Determine the [X, Y] coordinate at the center of the cell enclosing the given text.  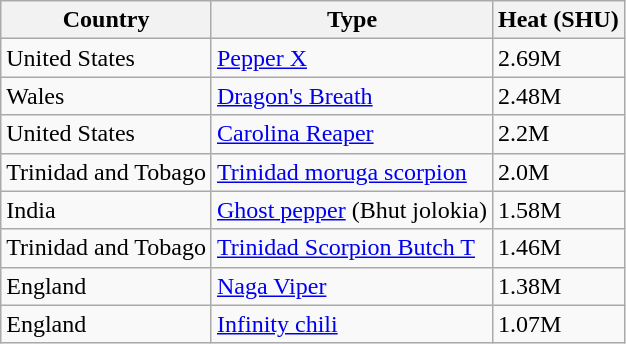
2.69M [559, 58]
Ghost pepper (Bhut jolokia) [352, 210]
Trinidad moruga scorpion [352, 172]
Dragon's Breath [352, 96]
2.2M [559, 134]
Infinity chili [352, 324]
2.0M [559, 172]
Type [352, 20]
1.58M [559, 210]
1.38M [559, 286]
Naga Viper [352, 286]
Heat (SHU) [559, 20]
Country [106, 20]
Carolina Reaper [352, 134]
1.46M [559, 248]
Wales [106, 96]
Pepper X [352, 58]
Trinidad Scorpion Butch T [352, 248]
India [106, 210]
1.07M [559, 324]
2.48M [559, 96]
